Capture the cell that displays the provided text and extract its (x, y) central coordinate. 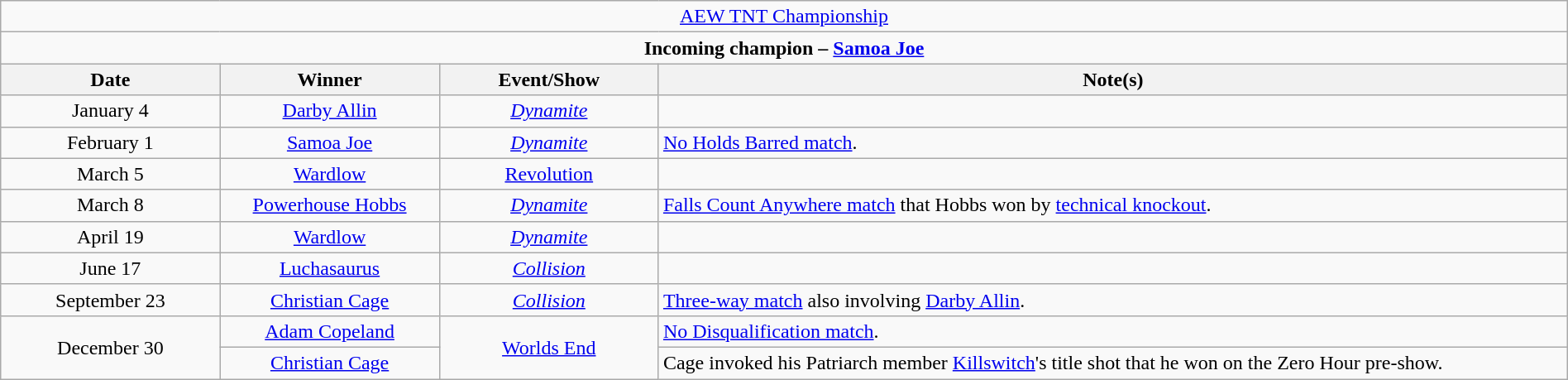
Note(s) (1113, 79)
March 8 (111, 205)
Samoa Joe (329, 142)
Event/Show (549, 79)
September 23 (111, 300)
Adam Copeland (329, 331)
Winner (329, 79)
Cage invoked his Patriarch member Killswitch's title shot that he won on the Zero Hour pre-show. (1113, 363)
June 17 (111, 268)
January 4 (111, 111)
March 5 (111, 174)
Powerhouse Hobbs (329, 205)
Incoming champion – Samoa Joe (784, 48)
Worlds End (549, 347)
Darby Allin (329, 111)
Falls Count Anywhere match that Hobbs won by technical knockout. (1113, 205)
Luchasaurus (329, 268)
December 30 (111, 347)
April 19 (111, 237)
Revolution (549, 174)
Date (111, 79)
No Holds Barred match. (1113, 142)
Three-way match also involving Darby Allin. (1113, 300)
AEW TNT Championship (784, 17)
No Disqualification match. (1113, 331)
February 1 (111, 142)
